Return the (x, y) coordinate for the center point of the cell that contains the specified text.  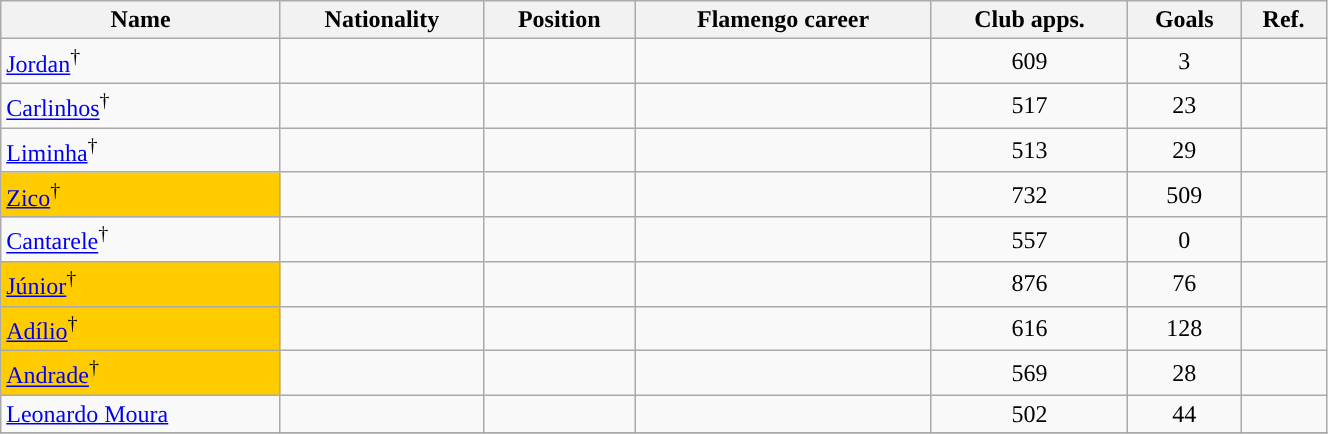
Club apps. (1030, 20)
Nationality (382, 20)
502 (1030, 414)
23 (1184, 106)
Cantarele† (141, 240)
128 (1184, 328)
Goals (1184, 20)
Júnior† (141, 284)
509 (1184, 194)
Adílio† (141, 328)
609 (1030, 62)
Name (141, 20)
517 (1030, 106)
557 (1030, 240)
Zico† (141, 194)
Liminha† (141, 150)
732 (1030, 194)
44 (1184, 414)
Andrade† (141, 374)
Ref. (1284, 20)
876 (1030, 284)
Leonardo Moura (141, 414)
29 (1184, 150)
616 (1030, 328)
3 (1184, 62)
Jordan† (141, 62)
513 (1030, 150)
Flamengo career (783, 20)
28 (1184, 374)
76 (1184, 284)
Position (560, 20)
569 (1030, 374)
0 (1184, 240)
Carlinhos† (141, 106)
